Scan for the cell matching the given text and deliver its [X, Y] coordinate at center. 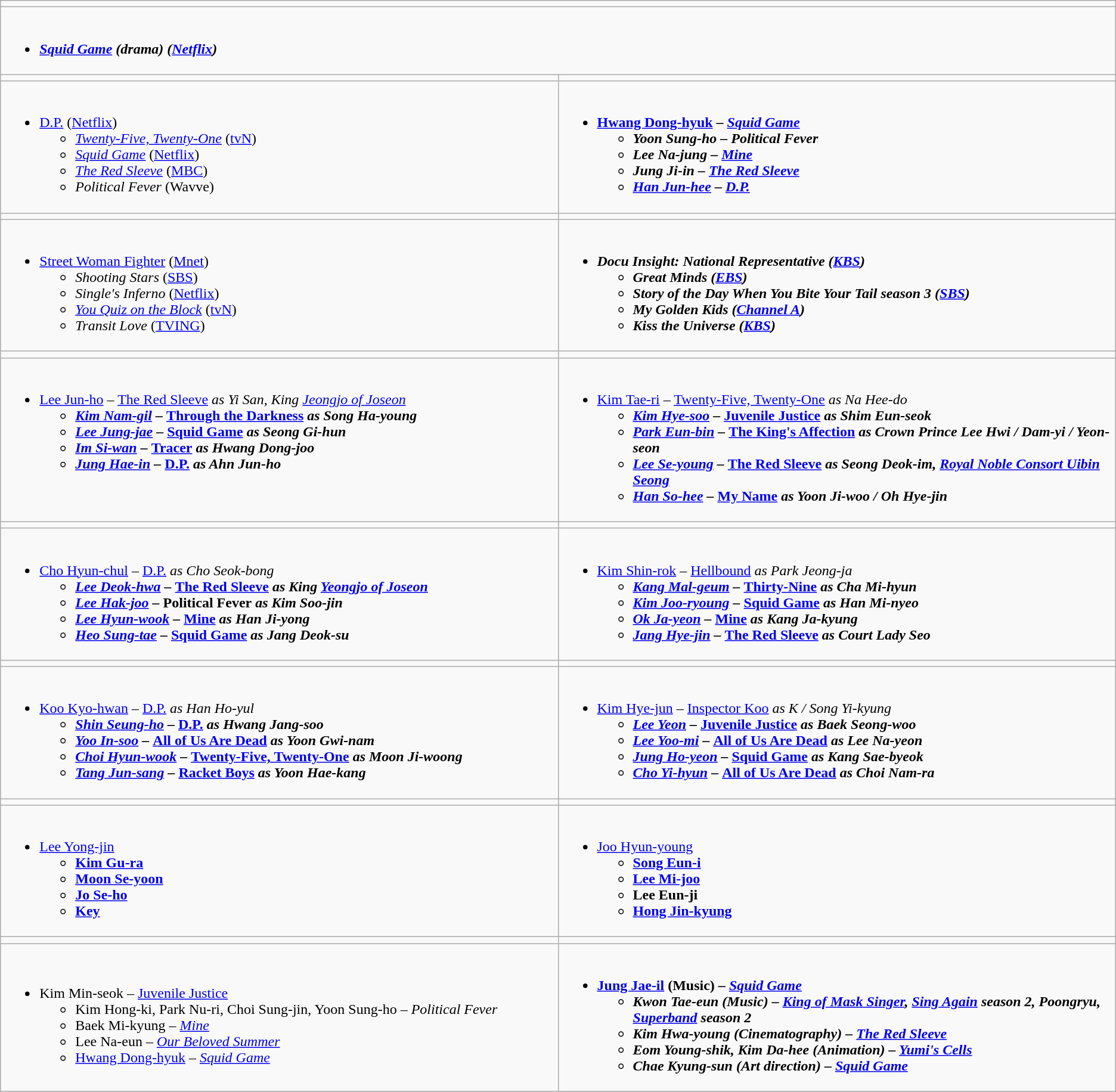
Joo Hyun-youngSong Eun-iLee Mi-jooLee Eun-jiHong Jin-kyung [837, 871]
Lee Yong-jinKim Gu-raMoon Se-yoonJo Se-hoKey [279, 871]
Squid Game (drama) (Netflix) [558, 41]
Hwang Dong-hyuk – Squid GameYoon Sung-ho – Political FeverLee Na-jung – MineJung Ji-in – The Red SleeveHan Jun-hee – D.P. [837, 147]
D.P. (Netflix)Twenty-Five, Twenty-One (tvN)Squid Game (Netflix)The Red Sleeve (MBC)Political Fever (Wavve) [279, 147]
Street Woman Fighter (Mnet)Shooting Stars (SBS)Single's Inferno (Netflix)You Quiz on the Block (tvN)Transit Love (TVING) [279, 285]
